Find where the given text appears and provide that cell's center as [X, Y] coordinate. 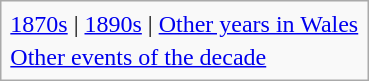
Other events of the decade [184, 57]
1870s | 1890s | Other years in Wales [184, 24]
